For the text-containing cell, return its midpoint in (x, y) coordinate format. 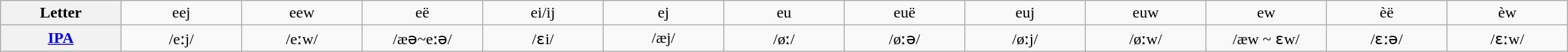
ej (663, 13)
/eːj/ (181, 38)
/æj/ (663, 38)
euj (1025, 13)
eë (422, 13)
/eːw/ (302, 38)
/ɛːə/ (1386, 38)
/øːə/ (904, 38)
/øː/ (784, 38)
euë (904, 13)
/ɛːw/ (1507, 38)
èw (1507, 13)
ew (1266, 13)
/æw ~ ɛw/ (1266, 38)
eew (302, 13)
/ɛi/ (543, 38)
/øːw/ (1145, 38)
IPA (61, 38)
eu (784, 13)
euw (1145, 13)
eej (181, 13)
/øːj/ (1025, 38)
/æə~eːə/ (422, 38)
ei/ij (543, 13)
èë (1386, 13)
Letter (61, 13)
